Determine the (X, Y) coordinate at the center of the cell enclosing the given text.  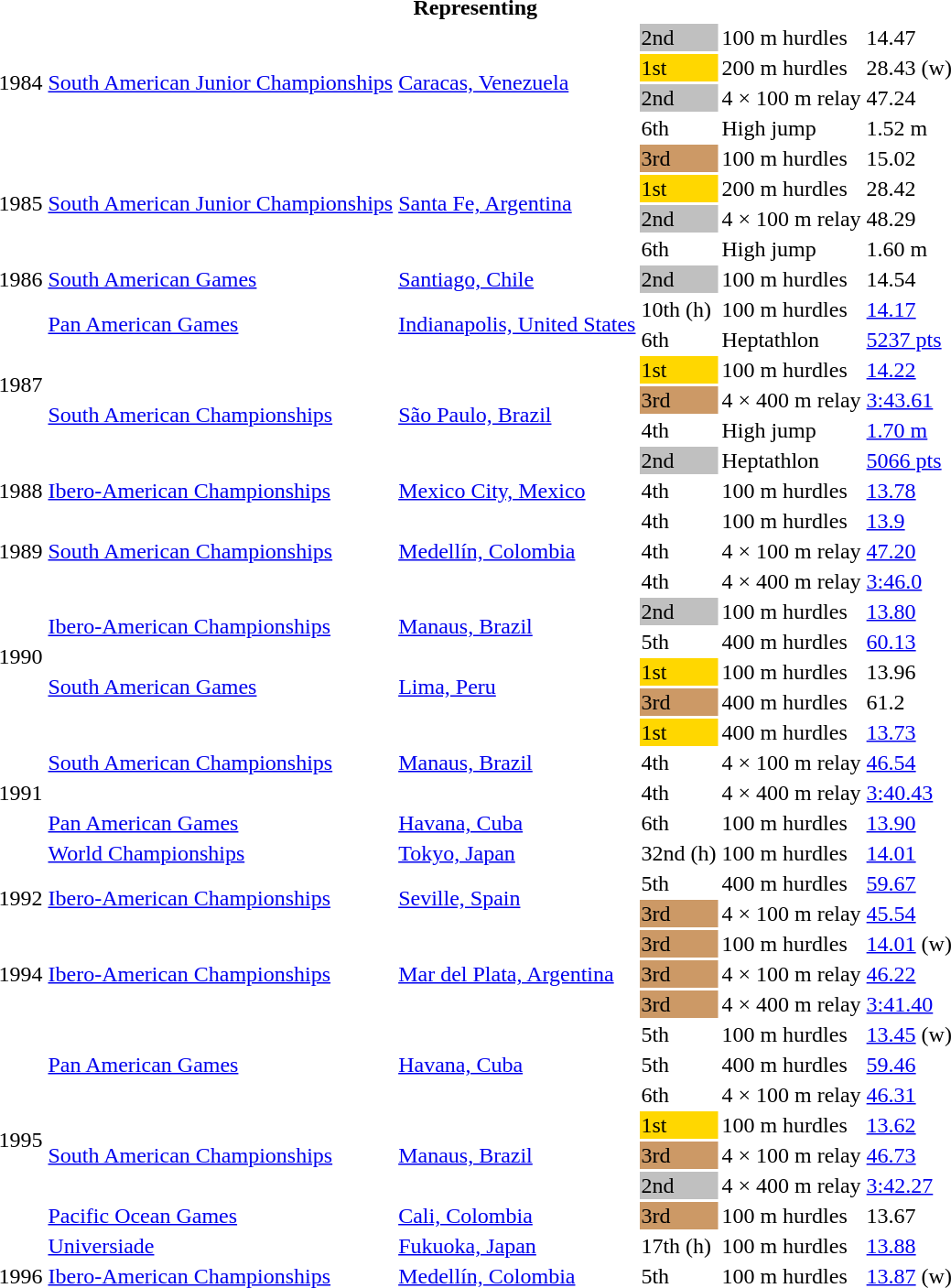
Fukuoka, Japan (517, 1246)
32nd (h) (679, 853)
Indianapolis, United States (517, 324)
Santiago, Chile (517, 279)
World Championships (221, 853)
Lima, Peru (517, 687)
Cali, Colombia (517, 1216)
Universiade (221, 1246)
Seville, Spain (517, 899)
São Paulo, Brazil (517, 416)
17th (h) (679, 1246)
Medellín, Colombia (517, 551)
Pacific Ocean Games (221, 1216)
Mexico City, Mexico (517, 491)
Mar del Plata, Argentina (517, 974)
Caracas, Venezuela (517, 82)
Santa Fe, Argentina (517, 203)
10th (h) (679, 309)
Tokyo, Japan (517, 853)
